Output the (x, y) coordinate of the center of the cell containing the given text.  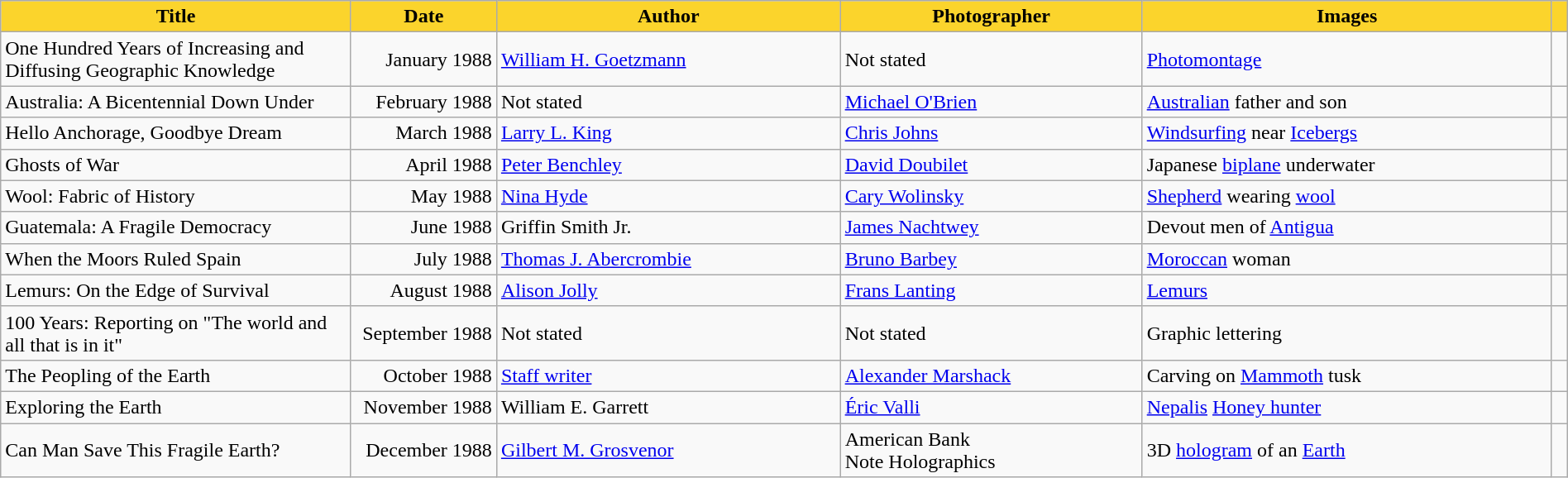
Photomontage (1346, 60)
Carving on Mammoth tusk (1346, 375)
August 1988 (423, 290)
Shepherd wearing wool (1346, 196)
Griffin Smith Jr. (668, 227)
Australia: A Bicentennial Down Under (176, 102)
Frans Lanting (991, 290)
Lemurs (1346, 290)
Hello Anchorage, Goodbye Dream (176, 133)
Nina Hyde (668, 196)
Nepalis Honey hunter (1346, 407)
Gilbert M. Grosvenor (668, 450)
Larry L. King (668, 133)
Title (176, 17)
September 1988 (423, 332)
David Doubilet (991, 165)
Author (668, 17)
Japanese biplane underwater (1346, 165)
Guatemala: A Fragile Democracy (176, 227)
One Hundred Years of Increasing and Diffusing Geographic Knowledge (176, 60)
Ghosts of War (176, 165)
Windsurfing near Icebergs (1346, 133)
Éric Valli (991, 407)
January 1988 (423, 60)
Alison Jolly (668, 290)
Moroccan woman (1346, 259)
Cary Wolinsky (991, 196)
March 1988 (423, 133)
100 Years: Reporting on "The world and all that is in it" (176, 332)
Peter Benchley (668, 165)
November 1988 (423, 407)
Lemurs: On the Edge of Survival (176, 290)
Thomas J. Abercrombie (668, 259)
Wool: Fabric of History (176, 196)
The Peopling of the Earth (176, 375)
July 1988 (423, 259)
Australian father and son (1346, 102)
American Bank Note Holographics (991, 450)
William E. Garrett (668, 407)
Graphic lettering (1346, 332)
May 1988 (423, 196)
Date (423, 17)
Devout men of Antigua (1346, 227)
June 1988 (423, 227)
Can Man Save This Fragile Earth? (176, 450)
Michael O'Brien (991, 102)
Chris Johns (991, 133)
Images (1346, 17)
October 1988 (423, 375)
Photographer (991, 17)
Alexander Marshack (991, 375)
Bruno Barbey (991, 259)
3D hologram of an Earth (1346, 450)
December 1988 (423, 450)
February 1988 (423, 102)
Exploring the Earth (176, 407)
William H. Goetzmann (668, 60)
When the Moors Ruled Spain (176, 259)
April 1988 (423, 165)
James Nachtwey (991, 227)
Staff writer (668, 375)
